Scan for the cell matching the given text and deliver its [x, y] coordinate at center. 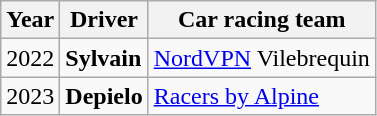
Racers by Alpine [262, 96]
2023 [30, 96]
Driver [104, 20]
Sylvain [104, 58]
2022 [30, 58]
Car racing team [262, 20]
Year [30, 20]
NordVPN Vilebrequin [262, 58]
Depielo [104, 96]
